Determine the [X, Y] coordinate at the center of the cell enclosing the given text.  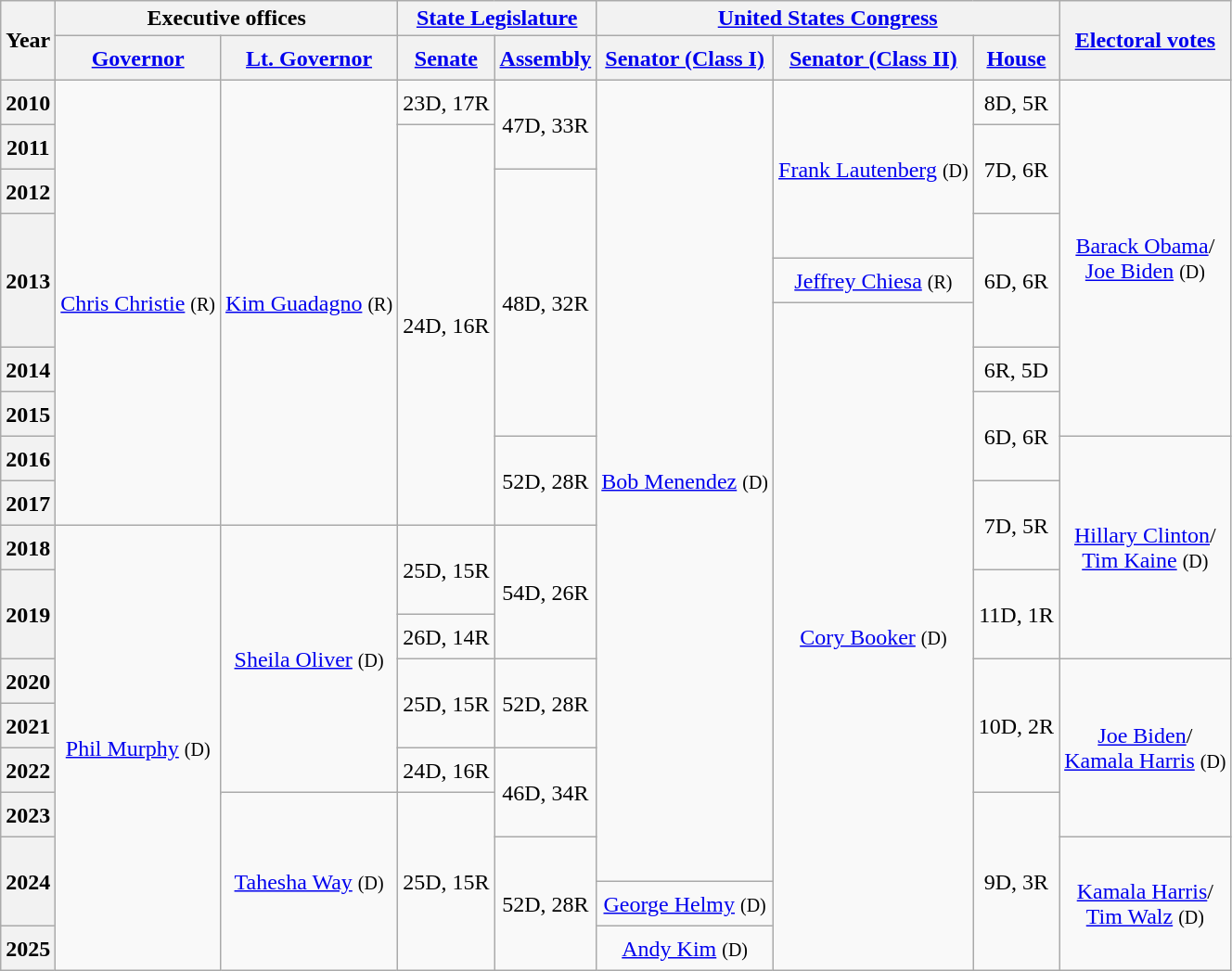
26D, 14R [446, 637]
Chris Christie (R) [138, 303]
Jeffrey Chiesa (R) [874, 281]
Lt. Governor [310, 58]
2024 [28, 882]
2013 [28, 281]
House [1016, 58]
Phil Murphy (D) [138, 748]
Hillary Clinton/Tim Kaine (D) [1145, 548]
Andy Kim (D) [685, 949]
Senator (Class I) [685, 58]
Electoral votes [1145, 41]
2019 [28, 615]
2012 [28, 192]
2021 [28, 726]
48D, 32R [545, 303]
2011 [28, 147]
Cory Booker (D) [874, 637]
6R, 5D [1016, 370]
46D, 34R [545, 793]
11D, 1R [1016, 615]
2025 [28, 949]
10D, 2R [1016, 726]
2022 [28, 771]
Senator (Class II) [874, 58]
2016 [28, 459]
7D, 6R [1016, 170]
2015 [28, 415]
2023 [28, 815]
23D, 17R [446, 103]
Senate [446, 58]
United States Congress [828, 19]
7D, 5R [1016, 526]
Joe Biden/Kamala Harris (D) [1145, 748]
Kamala Harris/Tim Walz (D) [1145, 904]
2020 [28, 682]
54D, 26R [545, 593]
2010 [28, 103]
Executive offices [226, 19]
Tahesha Way (D) [310, 882]
Bob Menendez (D) [685, 481]
Year [28, 41]
9D, 3R [1016, 882]
2014 [28, 370]
George Helmy (D) [685, 904]
Governor [138, 58]
Barack Obama/Joe Biden (D) [1145, 259]
State Legislature [497, 19]
Frank Lautenberg (D) [874, 170]
2017 [28, 504]
47D, 33R [545, 125]
Assembly [545, 58]
8D, 5R [1016, 103]
Sheila Oliver (D) [310, 659]
2018 [28, 548]
Kim Guadagno (R) [310, 303]
